Determine the (x, y) coordinate at the center of the cell enclosing the given text.  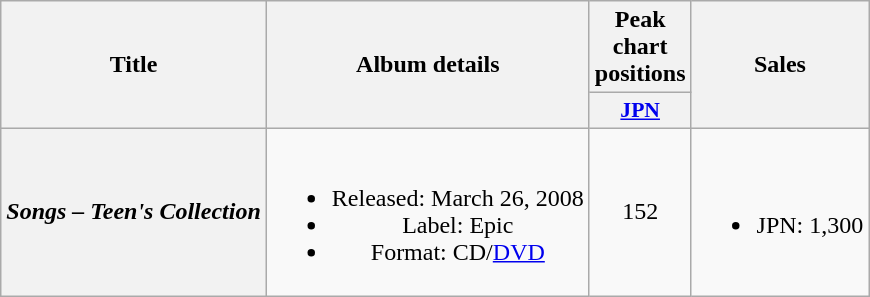
Peak chart positions (640, 47)
Sales (780, 65)
152 (640, 212)
JPN: 1,300 (780, 212)
Album details (428, 65)
Title (134, 65)
JPN (640, 111)
Songs – Teen's Collection (134, 212)
Released: March 26, 2008 Label: EpicFormat: CD/DVD (428, 212)
